Scan for the cell matching the given text and deliver its (x, y) coordinate at center. 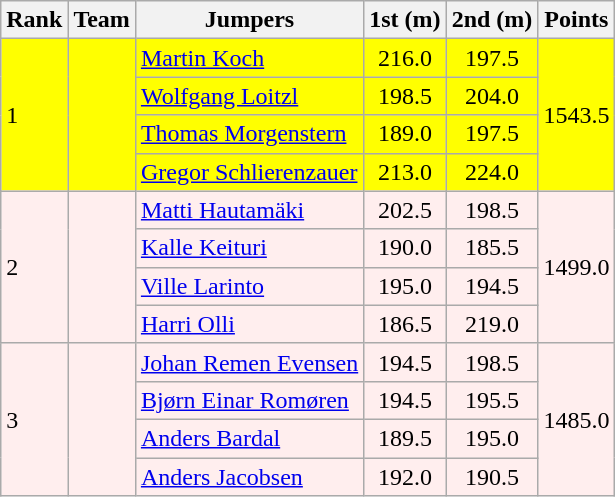
2nd (m) (492, 20)
189.5 (405, 438)
Matti Hautamäki (249, 210)
219.0 (492, 324)
195.5 (492, 400)
216.0 (405, 58)
Anders Jacobsen (249, 477)
213.0 (405, 172)
224.0 (492, 172)
Johan Remen Evensen (249, 362)
204.0 (492, 96)
Harri Olli (249, 324)
Team (102, 20)
202.5 (405, 210)
Points (576, 20)
1st (m) (405, 20)
186.5 (405, 324)
Martin Koch (249, 58)
1543.5 (576, 115)
189.0 (405, 134)
190.5 (492, 477)
190.0 (405, 248)
192.0 (405, 477)
Jumpers (249, 20)
1485.0 (576, 419)
1499.0 (576, 267)
1 (34, 115)
Anders Bardal (249, 438)
Kalle Keituri (249, 248)
Thomas Morgenstern (249, 134)
Gregor Schlierenzauer (249, 172)
Wolfgang Loitzl (249, 96)
Ville Larinto (249, 286)
185.5 (492, 248)
3 (34, 419)
2 (34, 267)
Bjørn Einar Romøren (249, 400)
Rank (34, 20)
